Locate the cell with the specified text and output its (X, Y) center coordinate. 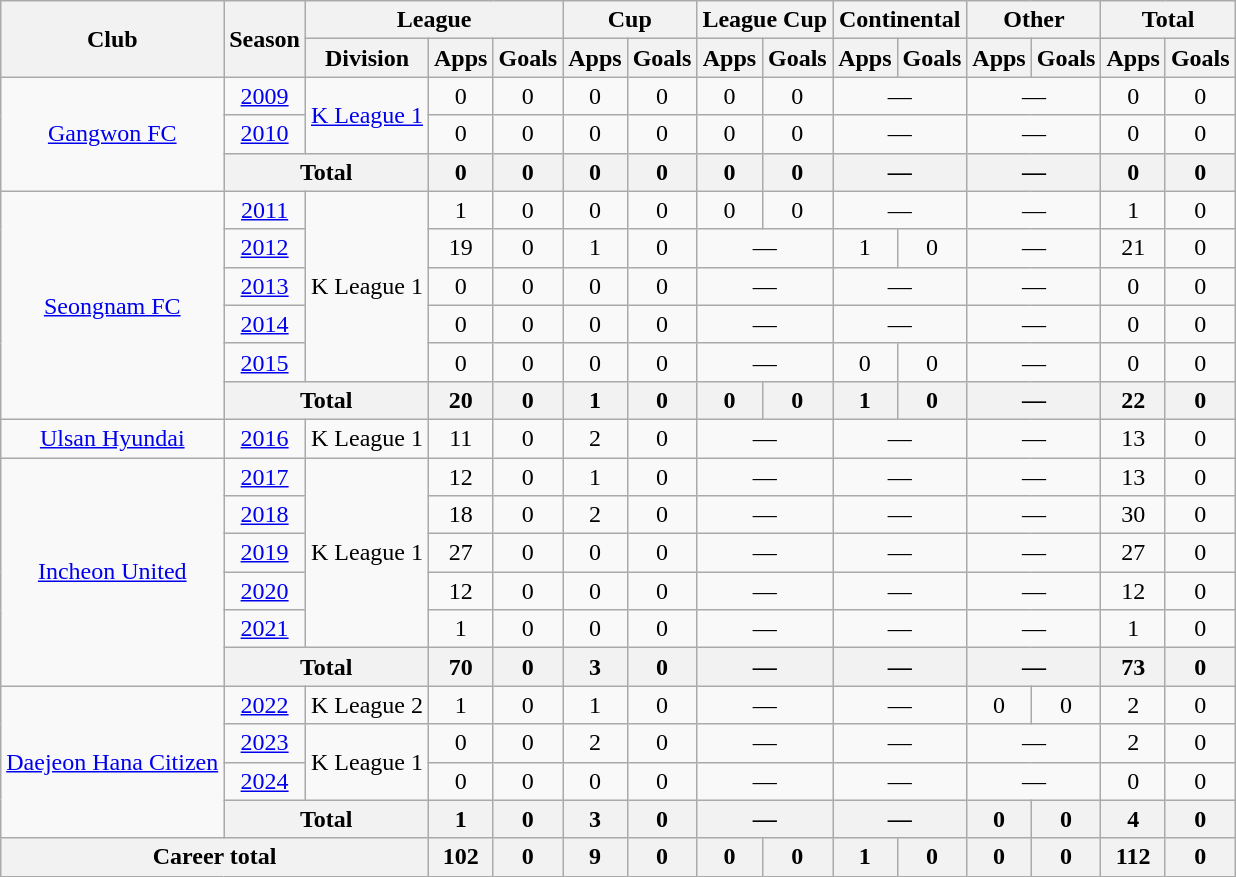
22 (1133, 400)
2017 (265, 477)
2019 (265, 553)
Incheon United (112, 572)
K League 2 (366, 705)
Daejeon Hana Citizen (112, 762)
2010 (265, 134)
2012 (265, 248)
2020 (265, 591)
9 (595, 857)
Other (1034, 20)
2009 (265, 96)
112 (1133, 857)
Season (265, 39)
Continental (900, 20)
League Cup (765, 20)
4 (1133, 819)
Division (366, 58)
2021 (265, 629)
2014 (265, 324)
Seongnam FC (112, 305)
102 (461, 857)
19 (461, 248)
Gangwon FC (112, 134)
30 (1133, 515)
18 (461, 515)
2024 (265, 781)
2018 (265, 515)
21 (1133, 248)
2011 (265, 210)
2022 (265, 705)
2015 (265, 362)
Career total (215, 857)
70 (461, 667)
2013 (265, 286)
11 (461, 438)
20 (461, 400)
League (434, 20)
2023 (265, 743)
Ulsan Hyundai (112, 438)
2016 (265, 438)
73 (1133, 667)
Cup (630, 20)
Club (112, 39)
